Return [X, Y] of the center of cell containing provided text 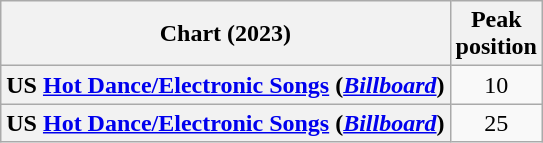
10 [496, 85]
Chart (2023) [226, 34]
Peakposition [496, 34]
25 [496, 123]
